Return [X, Y] of the center of cell containing provided text 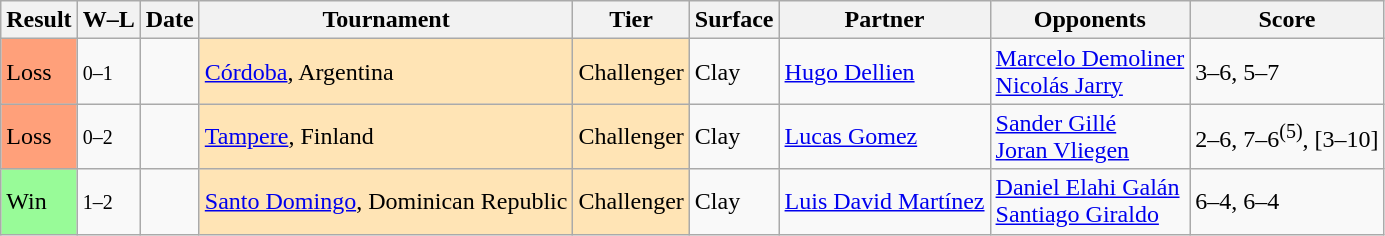
Marcelo Demoliner Nicolás Jarry [1090, 72]
Result [39, 20]
Santo Domingo, Dominican Republic [386, 202]
Córdoba, Argentina [386, 72]
Daniel Elahi Galán Santiago Giraldo [1090, 202]
6–4, 6–4 [1287, 202]
Win [39, 202]
Luis David Martínez [884, 202]
Opponents [1090, 20]
Tier [631, 20]
Lucas Gomez [884, 136]
1–2 [108, 202]
Hugo Dellien [884, 72]
3–6, 5–7 [1287, 72]
Sander Gillé Joran Vliegen [1090, 136]
0–2 [108, 136]
Partner [884, 20]
Tournament [386, 20]
Score [1287, 20]
W–L [108, 20]
0–1 [108, 72]
Date [170, 20]
Tampere, Finland [386, 136]
Surface [734, 20]
2–6, 7–6(5), [3–10] [1287, 136]
